Extract the (x, y) coordinate from the center of the cell holding the provided text.  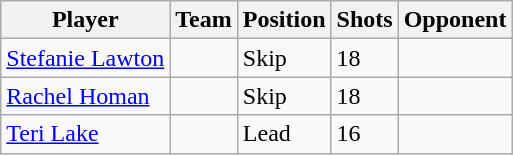
Rachel Homan (86, 96)
Position (284, 20)
Stefanie Lawton (86, 58)
Shots (364, 20)
Player (86, 20)
Teri Lake (86, 134)
Team (204, 20)
Opponent (455, 20)
16 (364, 134)
Lead (284, 134)
